Identify which cell holds the provided text, then report its (X, Y) central coordinate. 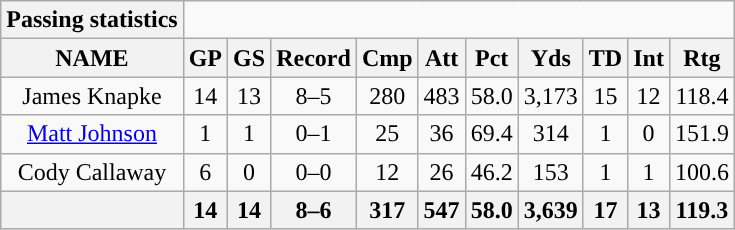
314 (550, 134)
100.6 (702, 172)
NAME (92, 58)
317 (387, 210)
3,639 (550, 210)
TD (605, 58)
8–5 (314, 96)
547 (442, 210)
Passing statistics (92, 20)
0–1 (314, 134)
Matt Johnson (92, 134)
Att (442, 58)
Rtg (702, 58)
280 (387, 96)
119.3 (702, 210)
69.4 (492, 134)
Cmp (387, 58)
15 (605, 96)
0–0 (314, 172)
Pct (492, 58)
26 (442, 172)
483 (442, 96)
Cody Callaway (92, 172)
36 (442, 134)
Int (649, 58)
Record (314, 58)
151.9 (702, 134)
GS (250, 58)
3,173 (550, 96)
GP (205, 58)
6 (205, 172)
25 (387, 134)
James Knapke (92, 96)
Yds (550, 58)
17 (605, 210)
46.2 (492, 172)
153 (550, 172)
118.4 (702, 96)
8–6 (314, 210)
